Scan for the cell matching the given text and deliver its (x, y) coordinate at center. 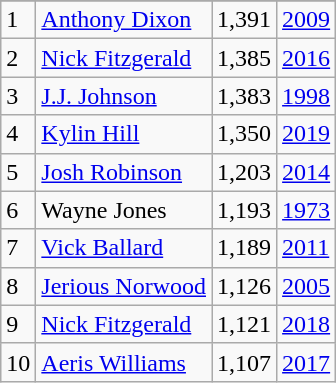
Wayne Jones (124, 210)
1973 (306, 210)
1,383 (244, 96)
2017 (306, 362)
1,107 (244, 362)
7 (18, 248)
6 (18, 210)
1 (18, 20)
2019 (306, 134)
J.J. Johnson (124, 96)
1,126 (244, 286)
1998 (306, 96)
2 (18, 58)
10 (18, 362)
2009 (306, 20)
2016 (306, 58)
1,203 (244, 172)
Josh Robinson (124, 172)
5 (18, 172)
Vick Ballard (124, 248)
4 (18, 134)
Jerious Norwood (124, 286)
8 (18, 286)
9 (18, 324)
2005 (306, 286)
3 (18, 96)
1,385 (244, 58)
1,391 (244, 20)
1,193 (244, 210)
2018 (306, 324)
2014 (306, 172)
1,350 (244, 134)
Kylin Hill (124, 134)
Anthony Dixon (124, 20)
1,189 (244, 248)
1,121 (244, 324)
Aeris Williams (124, 362)
2011 (306, 248)
